Return (X, Y) of the center of cell containing provided text 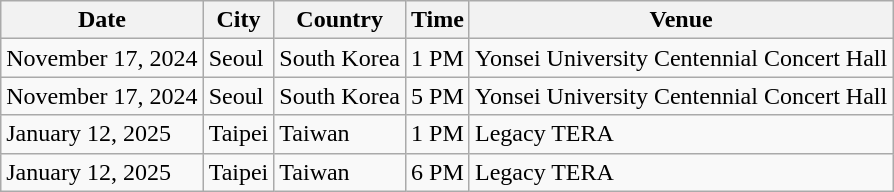
Time (438, 20)
Country (340, 20)
Date (102, 20)
City (238, 20)
Venue (680, 20)
5 PM (438, 96)
6 PM (438, 172)
